For the text-containing cell, return its midpoint in (x, y) coordinate format. 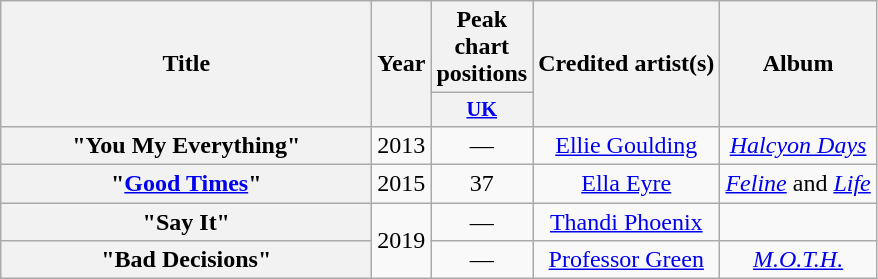
Feline and Life (798, 184)
"Bad Decisions" (186, 260)
Credited artist(s) (626, 64)
"Say It" (186, 222)
Year (402, 64)
2015 (402, 184)
Thandi Phoenix (626, 222)
Ella Eyre (626, 184)
"You My Everything" (186, 145)
2019 (402, 241)
"Good Times" (186, 184)
Professor Green (626, 260)
Ellie Goulding (626, 145)
2013 (402, 145)
Peak chart positions (482, 47)
UK (482, 110)
Title (186, 64)
Album (798, 64)
M.O.T.H. (798, 260)
37 (482, 184)
Halcyon Days (798, 145)
